Output the [x, y] coordinate of the center of the cell containing the given text.  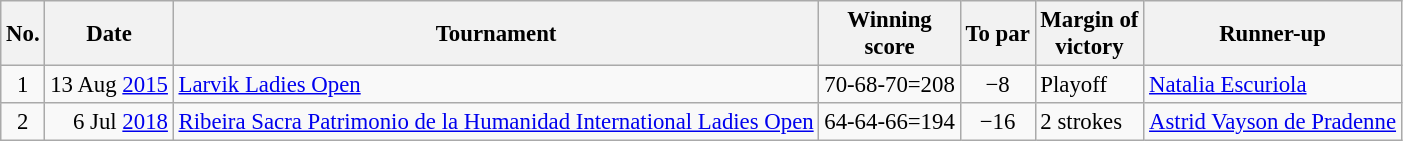
Playoff [1090, 85]
Larvik Ladies Open [496, 85]
1 [23, 85]
No. [23, 34]
Ribeira Sacra Patrimonio de la Humanidad International Ladies Open [496, 122]
Winningscore [890, 34]
6 Jul 2018 [109, 122]
70-68-70=208 [890, 85]
Margin ofvictory [1090, 34]
To par [998, 34]
2 strokes [1090, 122]
Runner-up [1273, 34]
Natalia Escuriola [1273, 85]
−16 [998, 122]
64-64-66=194 [890, 122]
−8 [998, 85]
Date [109, 34]
2 [23, 122]
Astrid Vayson de Pradenne [1273, 122]
13 Aug 2015 [109, 85]
Tournament [496, 34]
